Identify which cell holds the provided text, then report its [x, y] central coordinate. 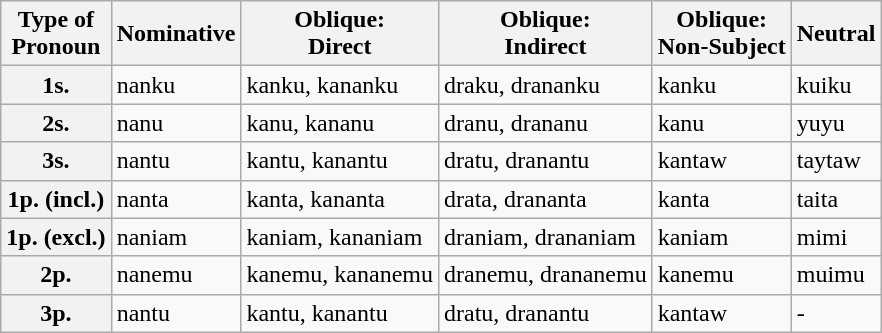
1p. (excl.) [56, 237]
draku, drananku [546, 85]
kanu [722, 123]
kanta [722, 199]
draniam, drananiam [546, 237]
nanemu [176, 275]
3p. [56, 313]
Oblique: Non-Subject [722, 34]
2p. [56, 275]
naniam [176, 237]
kuiku [836, 85]
Nominative [176, 34]
kanemu [722, 275]
Oblique: Direct [340, 34]
Type of Pronoun [56, 34]
taita [836, 199]
taytaw [836, 161]
nanu [176, 123]
dranemu, drananemu [546, 275]
drata, drananta [546, 199]
1p. (incl.) [56, 199]
yuyu [836, 123]
kanta, kananta [340, 199]
3s. [56, 161]
dranu, drananu [546, 123]
Neutral [836, 34]
muimu [836, 275]
1s. [56, 85]
kaniam, kananiam [340, 237]
nanku [176, 85]
kanku, kananku [340, 85]
2s. [56, 123]
Oblique: Indirect [546, 34]
kaniam [722, 237]
kanku [722, 85]
kanemu, kananemu [340, 275]
nanta [176, 199]
- [836, 313]
mimi [836, 237]
kanu, kananu [340, 123]
